Return [x, y] of the center of cell containing provided text 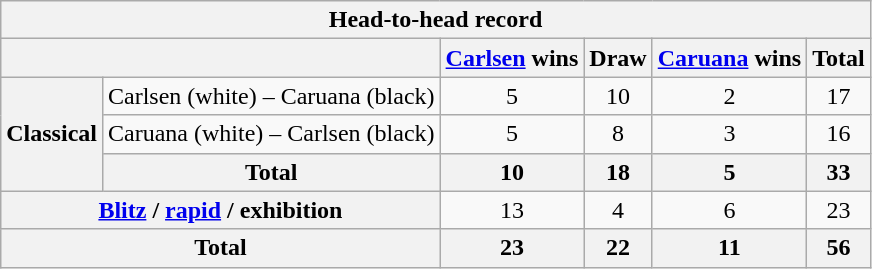
33 [839, 172]
Head-to-head record [436, 20]
Caruana (white) – Carlsen (black) [271, 134]
8 [618, 134]
Caruana wins [729, 58]
Carlsen wins [512, 58]
4 [618, 210]
22 [618, 248]
16 [839, 134]
18 [618, 172]
Carlsen (white) – Caruana (black) [271, 96]
2 [729, 96]
Classical [52, 134]
11 [729, 248]
Blitz / rapid / exhibition [220, 210]
3 [729, 134]
56 [839, 248]
Draw [618, 58]
17 [839, 96]
13 [512, 210]
6 [729, 210]
